Find where the given text appears and provide that cell's center as (X, Y) coordinate. 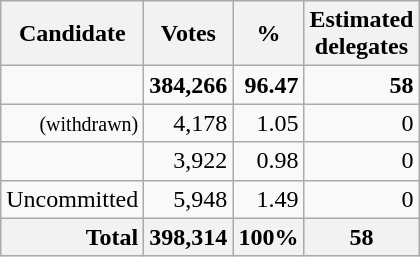
100% (268, 237)
Uncommitted (72, 199)
96.47 (268, 85)
1.05 (268, 123)
5,948 (188, 199)
398,314 (188, 237)
Votes (188, 34)
% (268, 34)
Estimateddelegates (362, 34)
(withdrawn) (72, 123)
384,266 (188, 85)
0.98 (268, 161)
Total (72, 237)
3,922 (188, 161)
Candidate (72, 34)
1.49 (268, 199)
4,178 (188, 123)
